Detect which cell encompasses the target text, then output its (x, y) center coordinate. 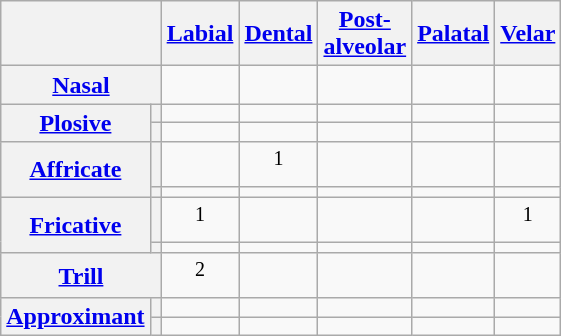
Approximant (76, 317)
Trill (81, 276)
Velar (528, 34)
Labial (200, 34)
Affricate (76, 170)
Fricative (76, 226)
Palatal (454, 34)
Plosive (76, 123)
Nasal (81, 85)
Post-alveolar (365, 34)
2 (200, 276)
Dental (278, 34)
